Pinpoint the cell where the given text exists, returning its (X, Y) midpoint coordinate. 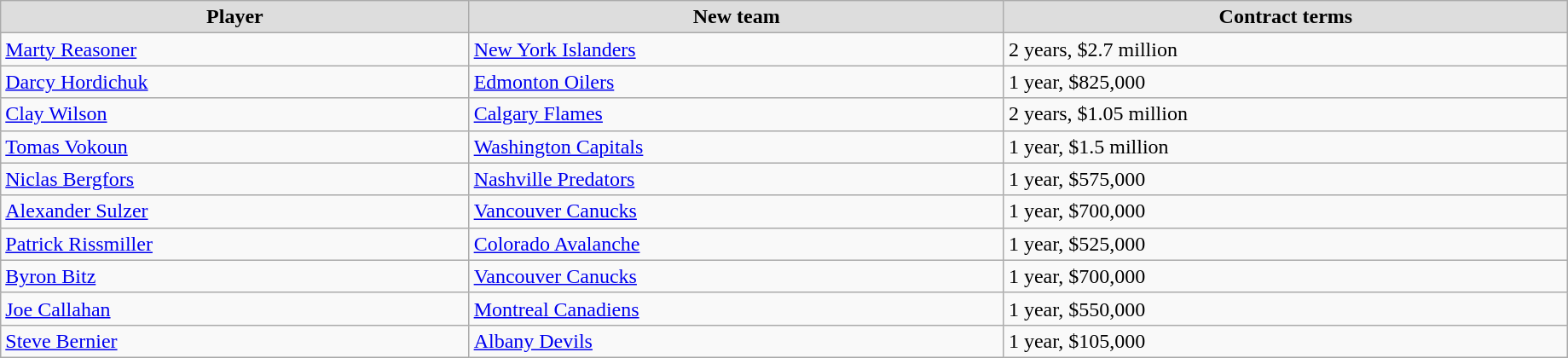
1 year, $825,000 (1286, 82)
1 year, $105,000 (1286, 341)
Marty Reasoner (235, 49)
Tomas Vokoun (235, 147)
Clay Wilson (235, 114)
Nashville Predators (737, 179)
Albany Devils (737, 341)
Washington Capitals (737, 147)
1 year, $525,000 (1286, 244)
Contract terms (1286, 17)
1 year, $1.5 million (1286, 147)
Patrick Rissmiller (235, 244)
Darcy Hordichuk (235, 82)
Joe Callahan (235, 309)
2 years, $2.7 million (1286, 49)
New York Islanders (737, 49)
Alexander Sulzer (235, 211)
1 year, $575,000 (1286, 179)
Calgary Flames (737, 114)
Edmonton Oilers (737, 82)
Player (235, 17)
New team (737, 17)
Colorado Avalanche (737, 244)
1 year, $550,000 (1286, 309)
Steve Bernier (235, 341)
2 years, $1.05 million (1286, 114)
Niclas Bergfors (235, 179)
Montreal Canadiens (737, 309)
Byron Bitz (235, 276)
